Identify which cell holds the provided text, then report its [X, Y] central coordinate. 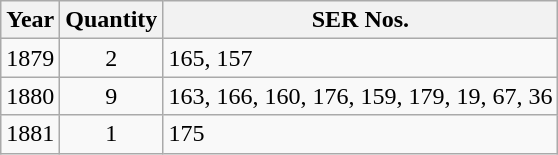
Year [30, 20]
2 [112, 58]
163, 166, 160, 176, 159, 179, 19, 67, 36 [360, 96]
SER Nos. [360, 20]
1881 [30, 134]
175 [360, 134]
165, 157 [360, 58]
Quantity [112, 20]
1 [112, 134]
1879 [30, 58]
1880 [30, 96]
9 [112, 96]
